Return the (x, y) coordinate for the center point of the cell that contains the specified text.  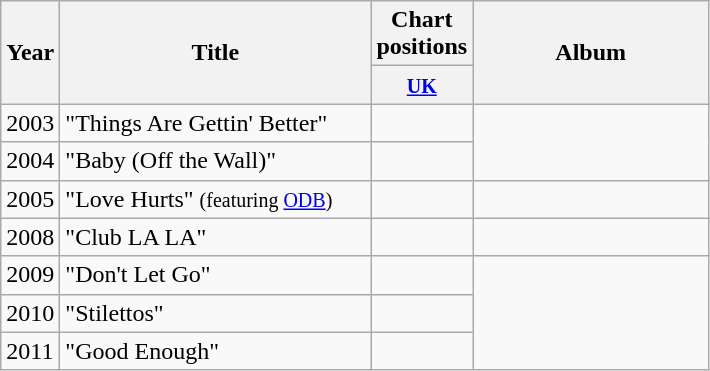
"Stilettos" (216, 313)
"Don't Let Go" (216, 275)
2008 (30, 237)
UK (422, 85)
Chart positions (422, 34)
2003 (30, 123)
Title (216, 52)
2011 (30, 351)
2010 (30, 313)
"Things Are Gettin' Better" (216, 123)
2005 (30, 199)
2009 (30, 275)
"Club LA LA" (216, 237)
"Good Enough" (216, 351)
"Love Hurts" (featuring ODB) (216, 199)
Year (30, 52)
"Baby (Off the Wall)" (216, 161)
Album (591, 52)
2004 (30, 161)
